For the text-containing cell, return its midpoint in (x, y) coordinate format. 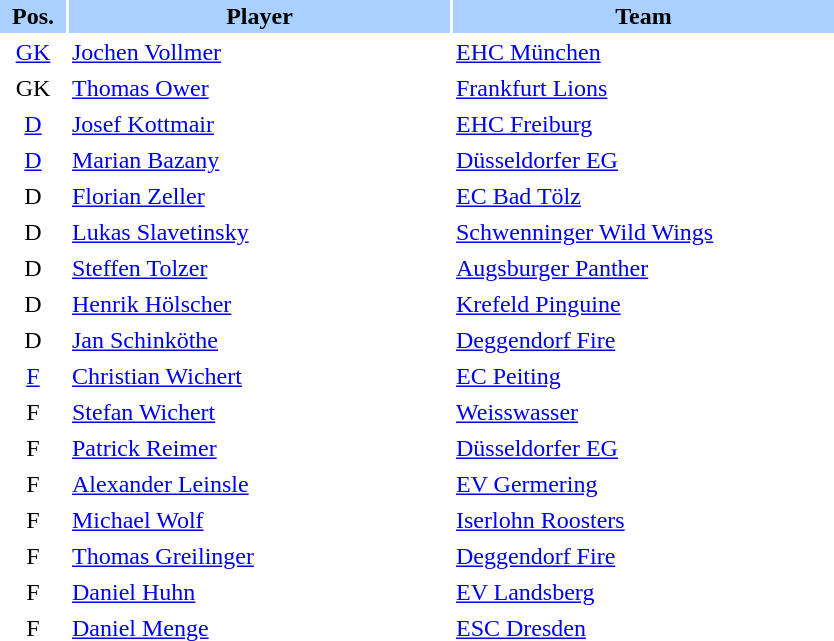
Player (260, 16)
Jan Schinköthe (260, 340)
Iserlohn Roosters (644, 520)
EV Landsberg (644, 592)
Pos. (33, 16)
Thomas Greilinger (260, 556)
EC Bad Tölz (644, 196)
Patrick Reimer (260, 448)
Michael Wolf (260, 520)
EC Peiting (644, 376)
Schwenninger Wild Wings (644, 232)
Augsburger Panther (644, 268)
Lukas Slavetinsky (260, 232)
Steffen Tolzer (260, 268)
Weisswasser (644, 412)
Krefeld Pinguine (644, 304)
EHC Freiburg (644, 124)
Marian Bazany (260, 160)
Thomas Ower (260, 88)
Frankfurt Lions (644, 88)
EV Germering (644, 484)
EHC München (644, 52)
Stefan Wichert (260, 412)
Josef Kottmair (260, 124)
Jochen Vollmer (260, 52)
Florian Zeller (260, 196)
Alexander Leinsle (260, 484)
Christian Wichert (260, 376)
Henrik Hölscher (260, 304)
Team (644, 16)
Daniel Huhn (260, 592)
